Return the (x, y) coordinate for the center point of the cell that contains the specified text.  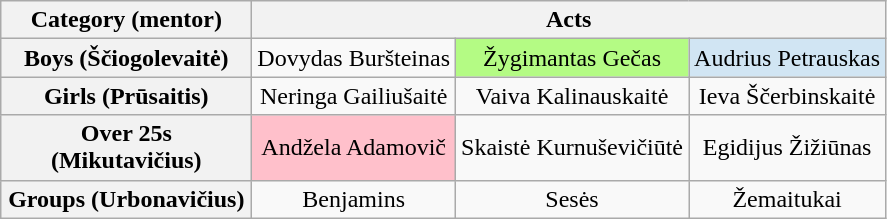
Category (mentor) (126, 20)
Egidijus Žižiūnas (788, 148)
Dovydas Buršteinas (354, 58)
Žemaitukai (788, 199)
Ieva Ščerbinskaitė (788, 96)
Žygimantas Gečas (572, 58)
Acts (569, 20)
Skaistė Kurnuševičiūtė (572, 148)
Neringa Gailiušaitė (354, 96)
Andžela Adamovič (354, 148)
Audrius Petrauskas (788, 58)
Girls (Prūsaitis) (126, 96)
Over 25s (Mikutavičius) (126, 148)
Groups (Urbonavičius) (126, 199)
Vaiva Kalinauskaitė (572, 96)
Boys (Ščiogolevaitė) (126, 58)
Sesės (572, 199)
Benjamins (354, 199)
